Identify which cell holds the provided text, then report its [x, y] central coordinate. 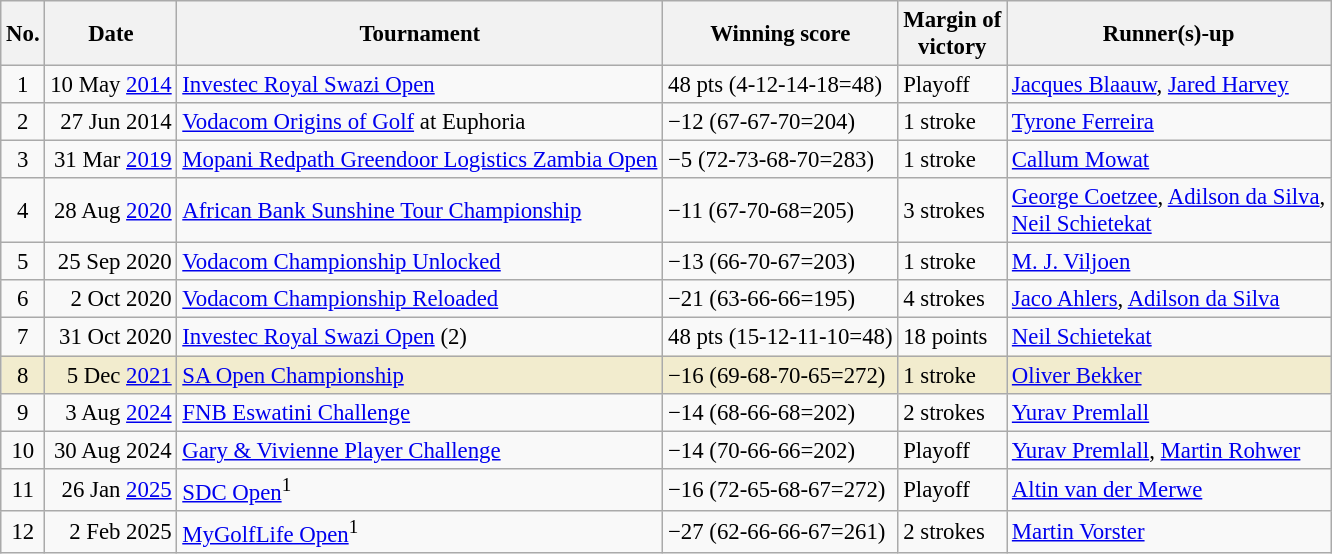
Jacques Blaauw, Jared Harvey [1169, 85]
Tyrone Ferreira [1169, 122]
Martin Vorster [1169, 532]
11 [23, 489]
George Coetzee, Adilson da Silva, Neil Schietekat [1169, 210]
SA Open Championship [420, 375]
Neil Schietekat [1169, 337]
31 Oct 2020 [111, 337]
12 [23, 532]
2 Feb 2025 [111, 532]
−16 (69-68-70-65=272) [780, 375]
Jaco Ahlers, Adilson da Silva [1169, 299]
Altin van der Merwe [1169, 489]
No. [23, 34]
26 Jan 2025 [111, 489]
27 Jun 2014 [111, 122]
−12 (67-67-70=204) [780, 122]
SDC Open1 [420, 489]
Yurav Premlall, Martin Rohwer [1169, 450]
10 [23, 450]
28 Aug 2020 [111, 210]
10 May 2014 [111, 85]
1 [23, 85]
4 [23, 210]
−27 (62-66-66-67=261) [780, 532]
M. J. Viljoen [1169, 262]
6 [23, 299]
3 [23, 160]
48 pts (4-12-14-18=48) [780, 85]
−11 (67-70-68=205) [780, 210]
Gary & Vivienne Player Challenge [420, 450]
Date [111, 34]
2 Oct 2020 [111, 299]
−14 (70-66-66=202) [780, 450]
Mopani Redpath Greendoor Logistics Zambia Open [420, 160]
31 Mar 2019 [111, 160]
48 pts (15-12-11-10=48) [780, 337]
2 [23, 122]
Oliver Bekker [1169, 375]
Tournament [420, 34]
Margin ofvictory [952, 34]
Callum Mowat [1169, 160]
Investec Royal Swazi Open [420, 85]
Yurav Premlall [1169, 412]
−13 (66-70-67=203) [780, 262]
Vodacom Championship Unlocked [420, 262]
4 strokes [952, 299]
18 points [952, 337]
−14 (68-66-68=202) [780, 412]
3 strokes [952, 210]
5 Dec 2021 [111, 375]
7 [23, 337]
−21 (63-66-66=195) [780, 299]
3 Aug 2024 [111, 412]
Winning score [780, 34]
5 [23, 262]
8 [23, 375]
Vodacom Origins of Golf at Euphoria [420, 122]
−5 (72-73-68-70=283) [780, 160]
30 Aug 2024 [111, 450]
MyGolfLife Open1 [420, 532]
Investec Royal Swazi Open (2) [420, 337]
−16 (72-65-68-67=272) [780, 489]
9 [23, 412]
25 Sep 2020 [111, 262]
Vodacom Championship Reloaded [420, 299]
African Bank Sunshine Tour Championship [420, 210]
FNB Eswatini Challenge [420, 412]
Runner(s)-up [1169, 34]
